Provide the [X, Y] coordinate of the cell's center where the given text is located.  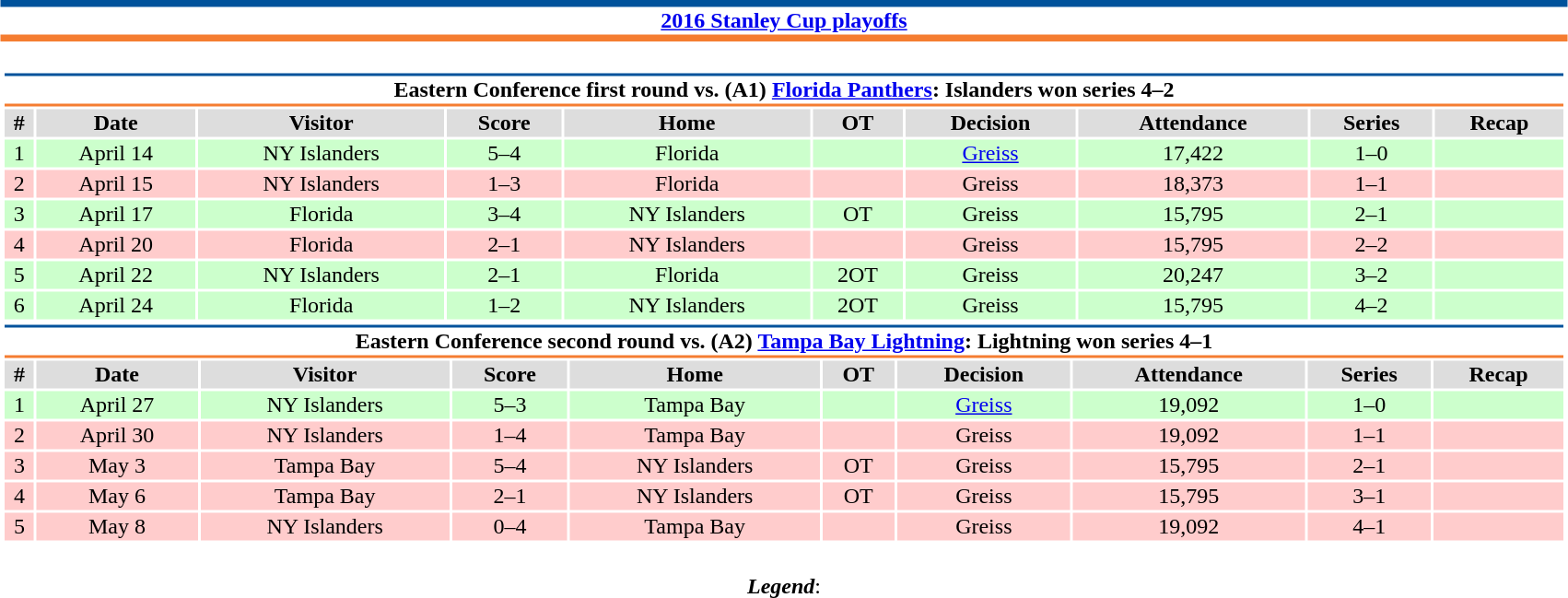
3–1 [1369, 497]
April 22 [116, 276]
18,373 [1194, 183]
5–3 [510, 405]
April 24 [116, 305]
April 15 [116, 183]
April 14 [116, 154]
6 [18, 305]
April 30 [118, 436]
May 6 [118, 497]
1–2 [504, 305]
April 20 [116, 244]
April 27 [118, 405]
2016 Stanley Cup playoffs [784, 20]
1–3 [504, 183]
April 17 [116, 215]
4–1 [1369, 526]
May 8 [118, 526]
20,247 [1194, 276]
2–2 [1371, 244]
3–2 [1371, 276]
Eastern Conference second round vs. (A2) Tampa Bay Lightning: Lightning won series 4–1 [783, 341]
4–2 [1371, 305]
May 3 [118, 465]
Eastern Conference first round vs. (A1) Florida Panthers: Islanders won series 4–2 [783, 90]
17,422 [1194, 154]
1–4 [510, 436]
0–4 [510, 526]
3–4 [504, 215]
